Locate the cell with the specified text and output its (X, Y) center coordinate. 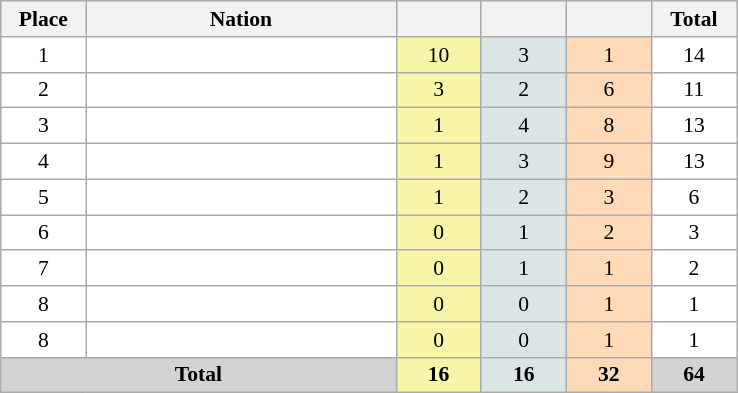
7 (44, 269)
Place (44, 19)
5 (44, 197)
14 (694, 55)
10 (438, 55)
Nation (241, 19)
11 (694, 90)
64 (694, 375)
9 (608, 162)
32 (608, 375)
